Capture the cell that displays the provided text and extract its (x, y) central coordinate. 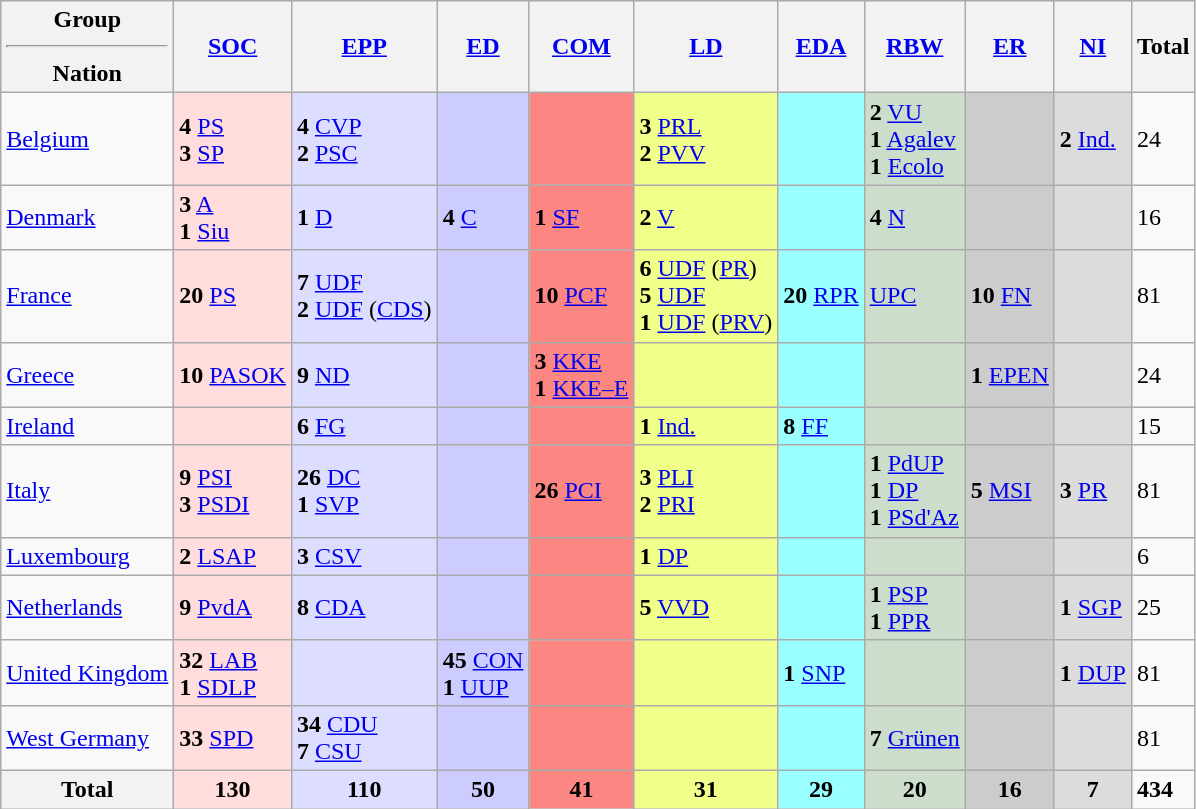
20 RPR (821, 296)
GroupNation (88, 47)
3 PR (1092, 491)
434 (1163, 789)
United Kingdom (88, 672)
45 CON 1 UUP (483, 672)
SOC (233, 47)
NI (1092, 47)
3 KKE 1 KKE–E (582, 374)
4 C (483, 218)
110 (364, 789)
2 VU 1 Agalev 1 Ecolo (914, 139)
ER (1010, 47)
2 LSAP (233, 556)
10 PCF (582, 296)
1 Ind. (706, 426)
3 PRL 2 PVV (706, 139)
Belgium (88, 139)
1 DP (706, 556)
9 PvdA (233, 608)
Netherlands (88, 608)
5 VVD (706, 608)
8 FF (821, 426)
ED (483, 47)
41 (582, 789)
15 (1163, 426)
1 EPEN (1010, 374)
4 PS 3 SP (233, 139)
1 PdUP 1 DP 1 PSd'Az (914, 491)
1 PSP 1 PPR (914, 608)
Greece (88, 374)
29 (821, 789)
2 Ind. (1092, 139)
34 CDU 7 CSU (364, 738)
25 (1163, 608)
Italy (88, 491)
7 (1092, 789)
LD (706, 47)
10 FN (1010, 296)
6 FG (364, 426)
1 SGP (1092, 608)
2 V (706, 218)
9 ND (364, 374)
26 DC 1 SVP (364, 491)
1 DUP (1092, 672)
4 CVP 2 PSC (364, 139)
6 UDF (PR) 5 UDF 1 UDF (PRV) (706, 296)
7 Grünen (914, 738)
8 CDA (364, 608)
Denmark (88, 218)
5 MSI (1010, 491)
RBW (914, 47)
4 N (914, 218)
3 PLI 2 PRI (706, 491)
3 CSV (364, 556)
31 (706, 789)
EDA (821, 47)
50 (483, 789)
1 SF (582, 218)
7 UDF 2 UDF (CDS) (364, 296)
France (88, 296)
EPP (364, 47)
6 (1163, 556)
10 PASOK (233, 374)
West Germany (88, 738)
UPC (914, 296)
COM (582, 47)
130 (233, 789)
20 PS (233, 296)
Ireland (88, 426)
3 A 1 Siu (233, 218)
1 SNP (821, 672)
9 PSI 3 PSDI (233, 491)
33 SPD (233, 738)
1 D (364, 218)
Luxembourg (88, 556)
26 PCI (582, 491)
32 LAB 1 SDLP (233, 672)
20 (914, 789)
